Return (x, y) of the center of cell containing provided text 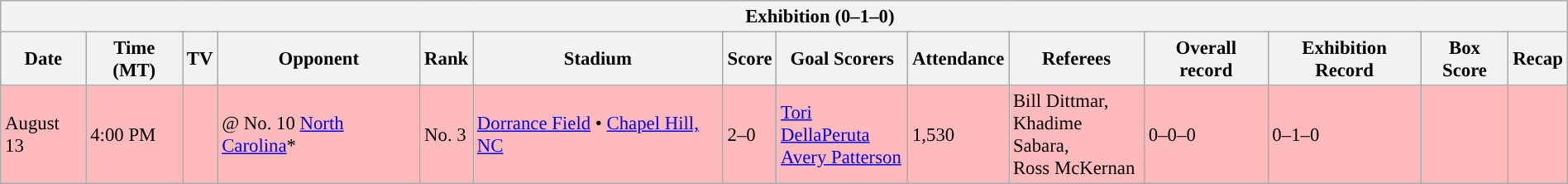
Referees (1077, 58)
Recap (1538, 58)
Overall record (1207, 58)
Opponent (319, 58)
Stadium (599, 58)
2–0 (749, 134)
Goal Scorers (842, 58)
4:00 PM (134, 134)
Tori DellaPeruta Avery Patterson (842, 134)
Date (43, 58)
Rank (447, 58)
Box Score (1465, 58)
0–1–0 (1345, 134)
Time (MT) (134, 58)
Exhibition (0–1–0) (784, 17)
August 13 (43, 134)
Bill Dittmar, Khadime Sabara, Ross McKernan (1077, 134)
0–0–0 (1207, 134)
Score (749, 58)
Attendance (958, 58)
No. 3 (447, 134)
Exhibition Record (1345, 58)
Dorrance Field • Chapel Hill, NC (599, 134)
1,530 (958, 134)
@ No. 10 North Carolina* (319, 134)
TV (200, 58)
